Search for the cell housing the specified text and yield its (x, y) center coordinate. 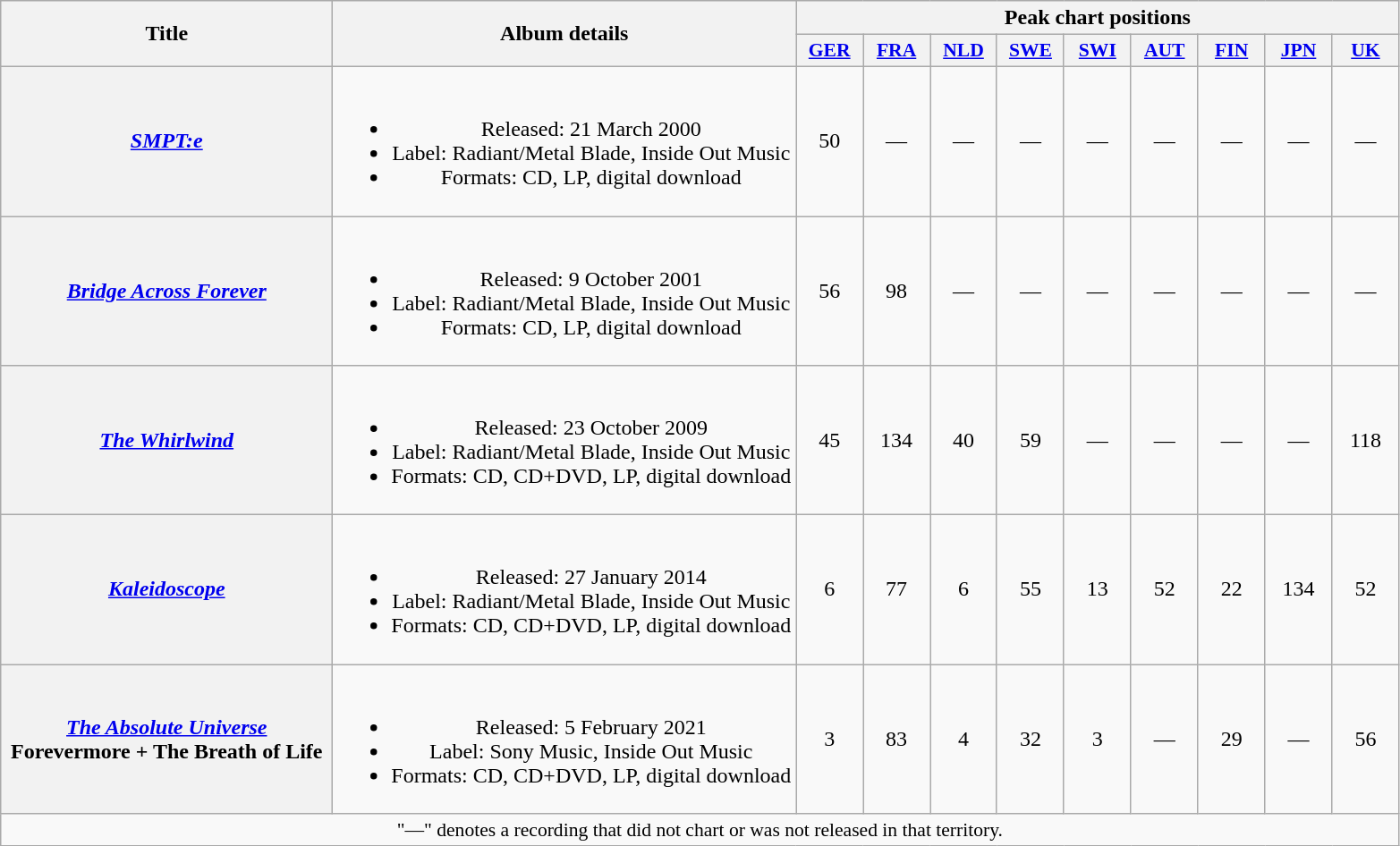
50 (830, 141)
FRA (896, 51)
NLD (964, 51)
45 (830, 440)
118 (1365, 440)
Peak chart positions (1098, 18)
SWI (1097, 51)
The Absolute Universe Forevermore + The Breath of Life (166, 739)
"—" denotes a recording that did not chart or was not released in that territory. (700, 830)
JPN (1299, 51)
83 (896, 739)
13 (1097, 590)
32 (1031, 739)
Released: 21 March 2000Label: Radiant/Metal Blade, Inside Out MusicFormats: CD, LP, digital download (564, 141)
Released: 23 October 2009Label: Radiant/Metal Blade, Inside Out MusicFormats: CD, CD+DVD, LP, digital download (564, 440)
4 (964, 739)
SWE (1031, 51)
The Whirlwind (166, 440)
77 (896, 590)
22 (1231, 590)
Bridge Across Forever (166, 292)
FIN (1231, 51)
AUT (1165, 51)
UK (1365, 51)
Kaleidoscope (166, 590)
59 (1031, 440)
Released: 27 January 2014Label: Radiant/Metal Blade, Inside Out MusicFormats: CD, CD+DVD, LP, digital download (564, 590)
SMPT:e (166, 141)
Title (166, 34)
Released: 5 February 2021Label: Sony Music, Inside Out MusicFormats: CD, CD+DVD, LP, digital download (564, 739)
98 (896, 292)
Released: 9 October 2001Label: Radiant/Metal Blade, Inside Out MusicFormats: CD, LP, digital download (564, 292)
40 (964, 440)
55 (1031, 590)
29 (1231, 739)
Album details (564, 34)
GER (830, 51)
